Locate the cell with the specified text and output its [x, y] center coordinate. 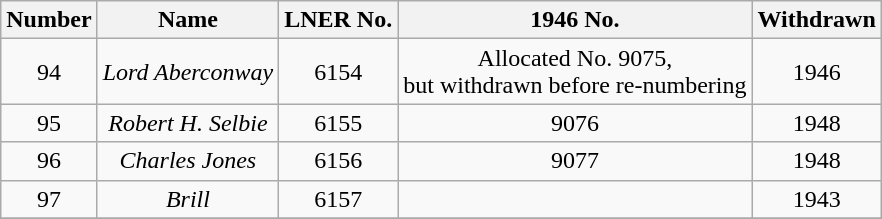
1946 No. [575, 20]
Number [49, 20]
96 [49, 161]
Allocated No. 9075, but withdrawn before re-numbering [575, 72]
6155 [338, 123]
Name [188, 20]
Lord Aberconway [188, 72]
97 [49, 199]
1946 [816, 72]
Brill [188, 199]
1943 [816, 199]
LNER No. [338, 20]
Withdrawn [816, 20]
94 [49, 72]
Robert H. Selbie [188, 123]
9076 [575, 123]
95 [49, 123]
6154 [338, 72]
9077 [575, 161]
6157 [338, 199]
6156 [338, 161]
Charles Jones [188, 161]
